Output the [x, y] coordinate of the center of the cell containing the given text.  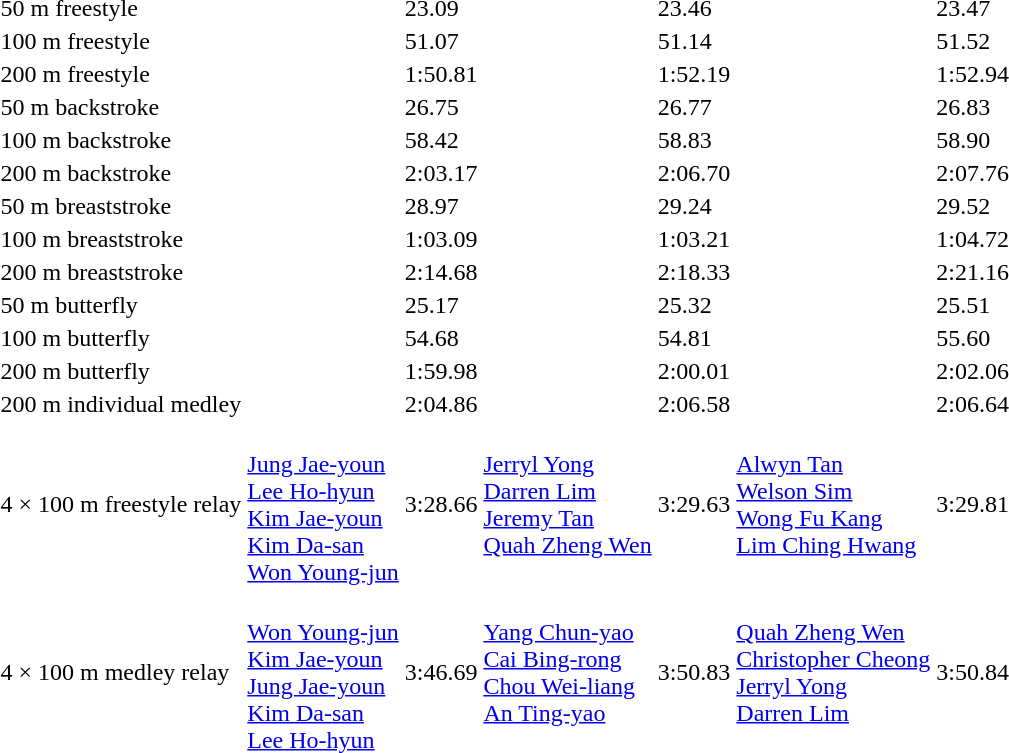
1:03.09 [441, 239]
Jerryl YongDarren LimJeremy TanQuah Zheng Wen [568, 504]
26.77 [694, 107]
29.24 [694, 206]
1:52.19 [694, 74]
25.17 [441, 305]
Jung Jae-younLee Ho-hyunKim Jae-younKim Da-sanWon Young-jun [323, 504]
2:06.70 [694, 173]
2:00.01 [694, 371]
51.07 [441, 41]
2:03.17 [441, 173]
3:28.66 [441, 504]
1:03.21 [694, 239]
2:18.33 [694, 272]
2:04.86 [441, 404]
28.97 [441, 206]
26.75 [441, 107]
54.81 [694, 338]
2:06.58 [694, 404]
1:50.81 [441, 74]
Alwyn TanWelson SimWong Fu KangLim Ching Hwang [834, 504]
58.83 [694, 140]
51.14 [694, 41]
3:29.63 [694, 504]
58.42 [441, 140]
54.68 [441, 338]
25.32 [694, 305]
2:14.68 [441, 272]
1:59.98 [441, 371]
